Return [X, Y] of the center of cell containing provided text 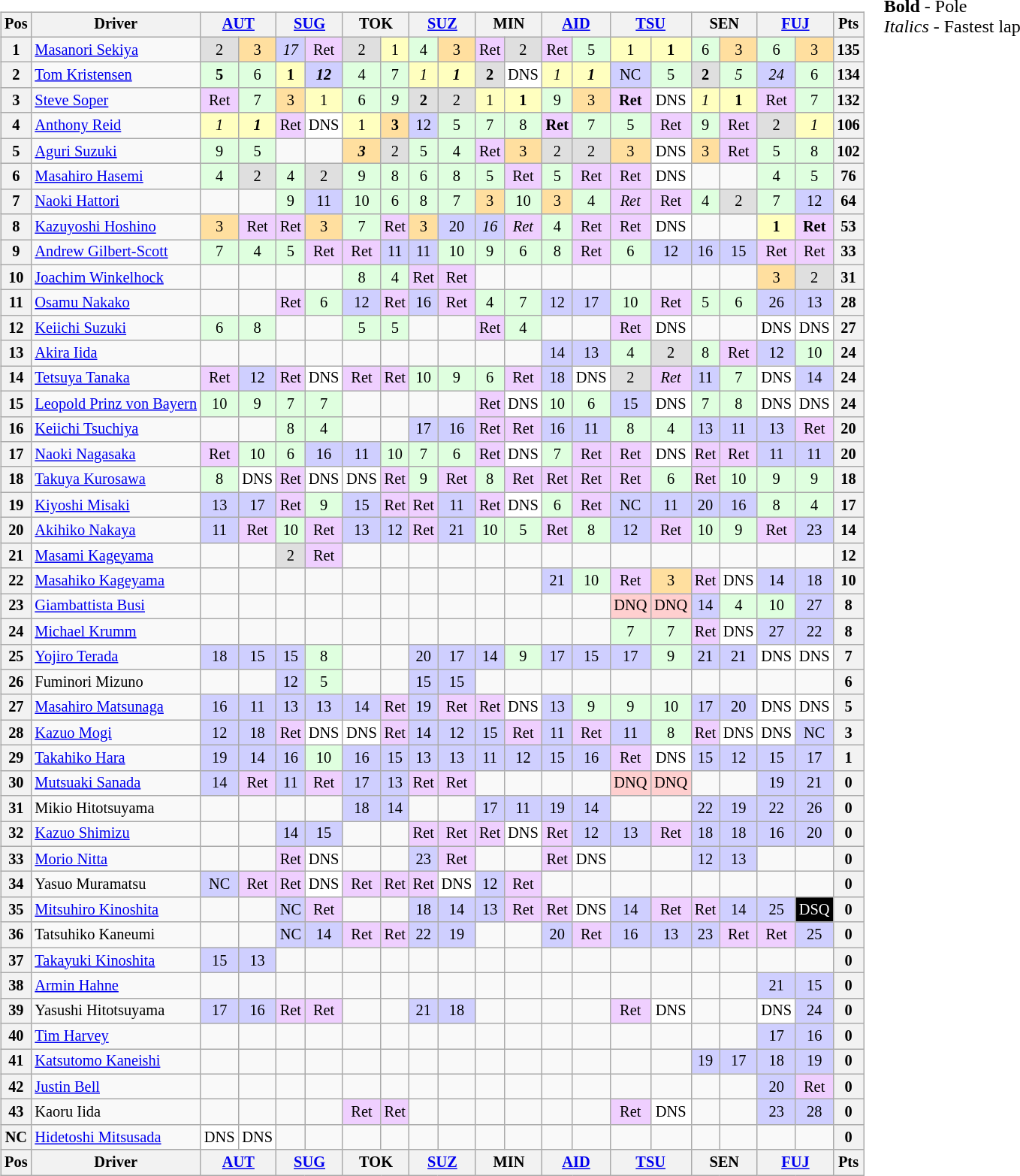
Aguri Suzuki [116, 151]
Naoki Hattori [116, 201]
35 [16, 910]
Yasuo Muramatsu [116, 884]
Masanori Sekiya [116, 50]
42 [16, 1087]
Fuminori Mizuno [116, 682]
38 [16, 986]
Morio Nitta [116, 859]
41 [16, 1062]
Akira Iida [116, 353]
Tom Kristensen [116, 75]
36 [16, 935]
64 [848, 201]
Mikio Hitotsuyama [116, 809]
132 [848, 101]
Michael Krumm [116, 631]
Anthony Reid [116, 125]
DSQ [814, 910]
Tim Harvey [116, 1036]
Yasushi Hitotsuyama [116, 1011]
134 [848, 75]
Kazuo Shimizu [116, 834]
Leopold Prinz von Bayern [116, 404]
Naoki Nagasaka [116, 455]
Takuya Kurosawa [116, 479]
Kazuo Mogi [116, 733]
Takahiko Hara [116, 758]
40 [16, 1036]
Masahiro Matsunaga [116, 707]
32 [16, 834]
Katsutomo Kaneishi [116, 1062]
Tetsuya Tanaka [116, 379]
Armin Hahne [116, 986]
29 [16, 758]
53 [848, 227]
Yojiro Terada [116, 657]
Joachim Winkelhock [116, 277]
Andrew Gilbert-Scott [116, 252]
Mutsuaki Sanada [116, 783]
Masahiko Kageyama [116, 581]
135 [848, 50]
106 [848, 125]
39 [16, 1011]
Akihiko Nakaya [116, 531]
Keiichi Suzuki [116, 328]
34 [16, 884]
43 [16, 1112]
102 [848, 151]
Tatsuhiko Kaneumi [116, 935]
Kazuyoshi Hoshino [116, 227]
Justin Bell [116, 1087]
76 [848, 177]
Giambattista Busi [116, 606]
Masahiro Hasemi [116, 177]
Kaoru Iida [116, 1112]
Steve Soper [116, 101]
Hidetoshi Mitsusada [116, 1138]
37 [16, 960]
Takayuki Kinoshita [116, 960]
Mitsuhiro Kinoshita [116, 910]
Masami Kageyama [116, 555]
Kiyoshi Misaki [116, 505]
Osamu Nakako [116, 303]
Keiichi Tsuchiya [116, 429]
30 [16, 783]
